Return the (X, Y) coordinate for the center point of the cell that contains the specified text.  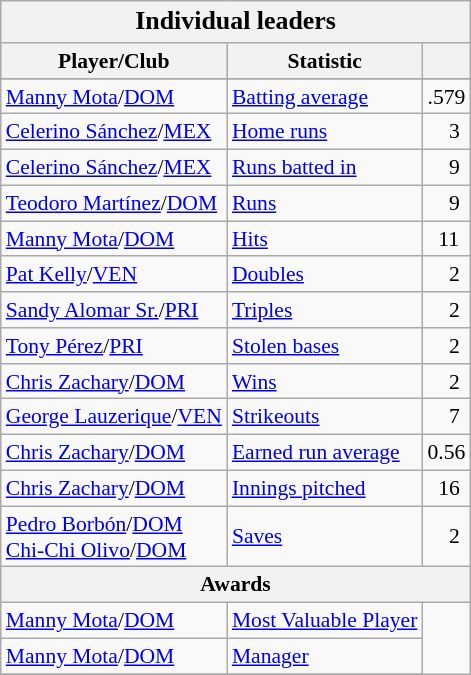
.579 (446, 97)
0.56 (446, 453)
Innings pitched (325, 488)
Earned run average (325, 453)
Stolen bases (325, 346)
Sandy Alomar Sr./PRI (114, 310)
11 (446, 239)
Tony Pérez/PRI (114, 346)
Most Valuable Player (325, 621)
Runs batted in (325, 168)
Pedro Borbón/DOM Chi-Chi Olivo/DOM (114, 536)
Runs (325, 204)
Triples (325, 310)
Wins (325, 382)
Strikeouts (325, 417)
Pat Kelly/VEN (114, 275)
16 (446, 488)
Hits (325, 239)
Doubles (325, 275)
Saves (325, 536)
Home runs (325, 132)
Teodoro Martínez/DOM (114, 204)
7 (446, 417)
Manager (325, 656)
3 (446, 132)
Individual leaders (236, 22)
George Lauzerique/VEN (114, 417)
Statistic (325, 61)
Awards (236, 585)
Batting average (325, 97)
Player/Club (114, 61)
